Output the (X, Y) coordinate of the center of the cell containing the given text.  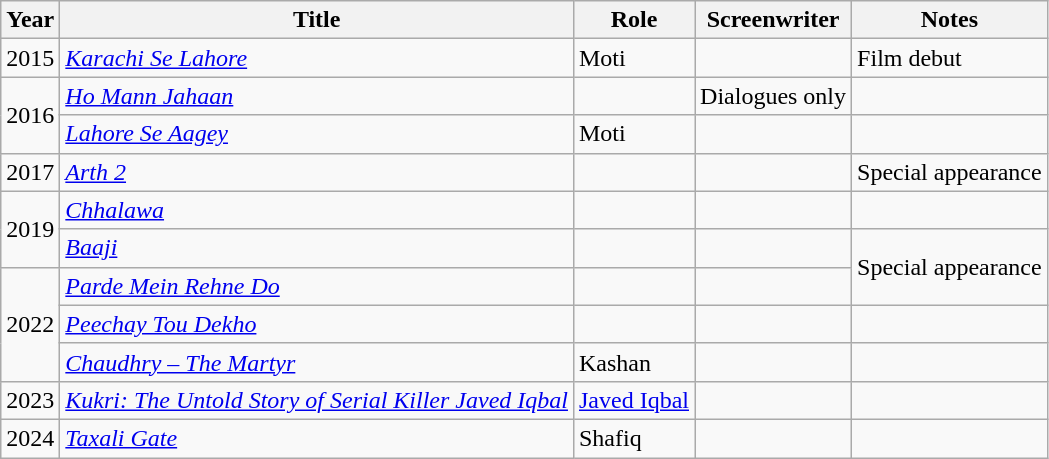
Ho Mann Jahaan (317, 96)
Javed Iqbal (634, 400)
Chhalawa (317, 210)
Year (30, 20)
Chaudhry – The Martyr (317, 362)
2023 (30, 400)
2024 (30, 438)
Shafiq (634, 438)
Dialogues only (774, 96)
Screenwriter (774, 20)
Taxali Gate (317, 438)
Kashan (634, 362)
2016 (30, 115)
Film debut (950, 58)
Lahore Se Aagey (317, 134)
Role (634, 20)
Baaji (317, 248)
2015 (30, 58)
Kukri: The Untold Story of Serial Killer Javed Iqbal (317, 400)
2022 (30, 324)
Parde Mein Rehne Do (317, 286)
2019 (30, 229)
Karachi Se Lahore (317, 58)
Notes (950, 20)
Arth 2 (317, 172)
Peechay Tou Dekho (317, 324)
2017 (30, 172)
Title (317, 20)
